Extract the (X, Y) coordinate from the center of the cell holding the provided text.  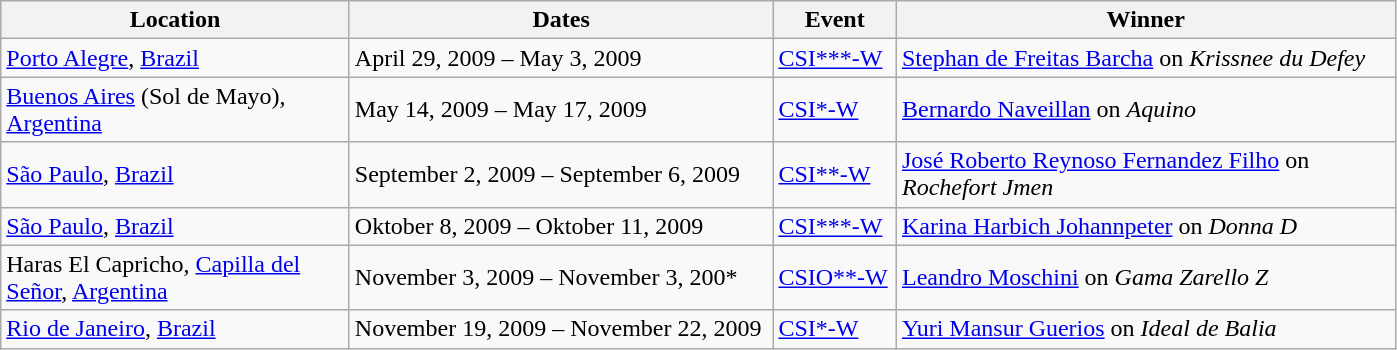
April 29, 2009 – May 3, 2009 (561, 58)
May 14, 2009 – May 17, 2009 (561, 110)
Karina Harbich Johannpeter on Donna D (1146, 226)
Leandro Moschini on Gama Zarello Z (1146, 278)
Porto Alegre, Brazil (176, 58)
November 3, 2009 – November 3, 200* (561, 278)
Bernardo Naveillan on Aquino (1146, 110)
Dates (561, 20)
Stephan de Freitas Barcha on Krissnee du Defey (1146, 58)
September 2, 2009 – September 6, 2009 (561, 174)
Winner (1146, 20)
Rio de Janeiro, Brazil (176, 329)
CSIO**-W (835, 278)
José Roberto Reynoso Fernandez Filho on Rochefort Jmen (1146, 174)
Oktober 8, 2009 – Oktober 11, 2009 (561, 226)
Event (835, 20)
Haras El Capricho, Capilla del Señor, Argentina (176, 278)
Location (176, 20)
Buenos Aires (Sol de Mayo), Argentina (176, 110)
November 19, 2009 – November 22, 2009 (561, 329)
CSI**-W (835, 174)
Yuri Mansur Guerios on Ideal de Balia (1146, 329)
